Return the (x, y) coordinate for the center point of the cell that contains the specified text.  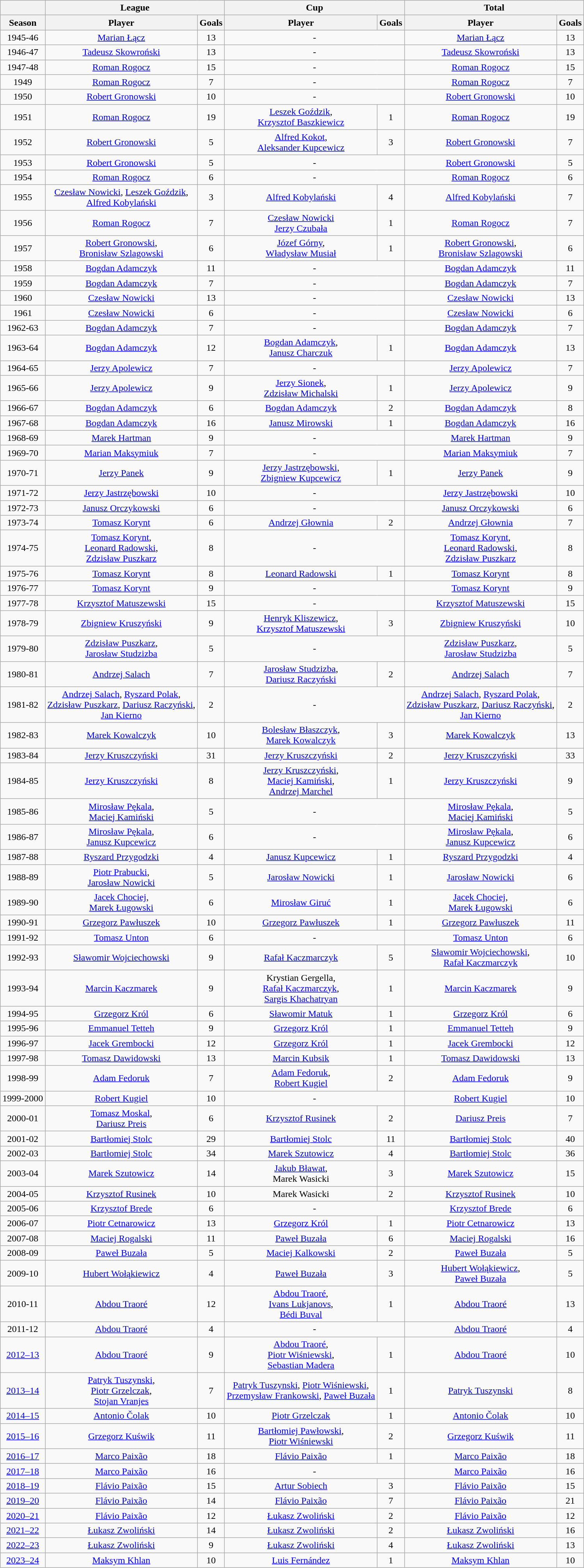
Patryk Tuszynski (481, 1390)
1974-75 (23, 548)
2015–16 (23, 1436)
Henryk Kliszewicz,Krzysztof Matuszewski (301, 623)
2013–14 (23, 1390)
2000-01 (23, 1118)
Piotr Grzelczak (301, 1416)
21 (570, 1501)
2003-04 (23, 1174)
1961 (23, 313)
1972-73 (23, 508)
29 (211, 1138)
Hubert Wołąkiewicz (121, 1273)
Sławomir Wojciechowski (121, 957)
Jerzy Kruszczyński,Maciej Kamiński,Andrzej Marchel (301, 781)
1952 (23, 142)
1992-93 (23, 957)
2017–18 (23, 1471)
Marek Wasicki (301, 1193)
1953 (23, 162)
1962-63 (23, 328)
33 (570, 755)
2004-05 (23, 1193)
1954 (23, 177)
Artur Sobiech (301, 1486)
1994-95 (23, 1014)
1965-66 (23, 388)
Alfred Kokot,Aleksander Kupcewicz (301, 142)
Jakub Bławat,Marek Wasicki (301, 1174)
League (135, 8)
1975-76 (23, 574)
2012–13 (23, 1355)
1997-98 (23, 1058)
Piotr Prabucki,Jarosław Nowicki (121, 877)
1978-79 (23, 623)
Patryk Tuszynski,Piotr Grzelczak,Stojan Vranjes (121, 1390)
1969-70 (23, 453)
1988-89 (23, 877)
Jarosław Studzizba,Dariusz Raczyński (301, 674)
1973-74 (23, 523)
1957 (23, 248)
1993-94 (23, 988)
1977-78 (23, 603)
2011-12 (23, 1329)
1996-97 (23, 1043)
Sławomir Wojciechowski,Rafał Kaczmarczyk (481, 957)
Dariusz Preis (481, 1118)
2007-08 (23, 1238)
36 (570, 1153)
1947-48 (23, 67)
1990-91 (23, 923)
1991-92 (23, 938)
1963-64 (23, 348)
Luis Fernández (301, 1560)
2008-09 (23, 1253)
Cup (314, 8)
1983-84 (23, 755)
1987-88 (23, 857)
1956 (23, 222)
Jerzy Sionek,Zdzisław Michalski (301, 388)
2020–21 (23, 1516)
1981-82 (23, 705)
Sławomir Matuk (301, 1014)
Jerzy Jastrzębowski,Zbigniew Kupcewicz (301, 473)
1999-2000 (23, 1098)
2016–17 (23, 1456)
34 (211, 1153)
2006-07 (23, 1224)
1951 (23, 117)
Leonard Radowski (301, 574)
Bartłomiej Pawłowski,Piotr Wiśniewski (301, 1436)
1985-86 (23, 812)
1982-83 (23, 735)
Hubert Wołąkiewicz,Paweł Buzała (481, 1273)
Abdou Traoré,Piotr Wiśniewski,Sebastian Madera (301, 1355)
Mirosław Giruć (301, 903)
40 (570, 1138)
1945-46 (23, 37)
Abdou Traoré,Ivans Lukjanovs,Bédi Buval (301, 1304)
Total (494, 8)
1946-47 (23, 52)
1950 (23, 97)
1949 (23, 82)
1998-99 (23, 1078)
2018–19 (23, 1486)
1970-71 (23, 473)
31 (211, 755)
1986-87 (23, 836)
1980-81 (23, 674)
1971-72 (23, 493)
1967-68 (23, 423)
2014–15 (23, 1416)
1960 (23, 298)
1995-96 (23, 1028)
Adam Fedoruk,Robert Kugiel (301, 1078)
Tomasz Moskal,Dariusz Preis (121, 1118)
Krystian Gergella,Rafał Kaczmarczyk,Sargis Khachatryan (301, 988)
Czesław Nowicki, Leszek Goździk,Alfred Kobylański (121, 197)
1976-77 (23, 588)
2002-03 (23, 1153)
Season (23, 23)
2001-02 (23, 1138)
Janusz Mirowski (301, 423)
Rafał Kaczmarczyk (301, 957)
Maciej Kalkowski (301, 1253)
Leszek Goździk,Krzysztof Baszkiewicz (301, 117)
1989-90 (23, 903)
Janusz Kupcewicz (301, 857)
1958 (23, 268)
1979-80 (23, 648)
2009-10 (23, 1273)
2005-06 (23, 1209)
Józef Górny,Władysław Musiał (301, 248)
2010-11 (23, 1304)
Bolesław Błaszczyk,Marek Kowalczyk (301, 735)
Czesław NowickiJerzy Czubała (301, 222)
1968-69 (23, 438)
2021–22 (23, 1531)
1959 (23, 283)
Bogdan Adamczyk,Janusz Charczuk (301, 348)
1984-85 (23, 781)
Patryk Tuszynski, Piotr Wiśniewski,Przemysław Frankowski, Paweł Buzała (301, 1390)
1964-65 (23, 368)
2019–20 (23, 1501)
1966-67 (23, 408)
Marcin Kubsik (301, 1058)
2022–23 (23, 1545)
2023–24 (23, 1560)
1955 (23, 197)
